Determine the (X, Y) coordinate at the center of the cell enclosing the given text.  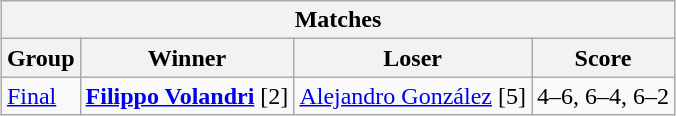
Alejandro González [5] (413, 96)
Filippo Volandri [2] (187, 96)
Matches (338, 20)
Loser (413, 58)
4–6, 6–4, 6–2 (604, 96)
Winner (187, 58)
Final (40, 96)
Score (604, 58)
Group (40, 58)
